Detect which cell encompasses the target text, then output its (X, Y) center coordinate. 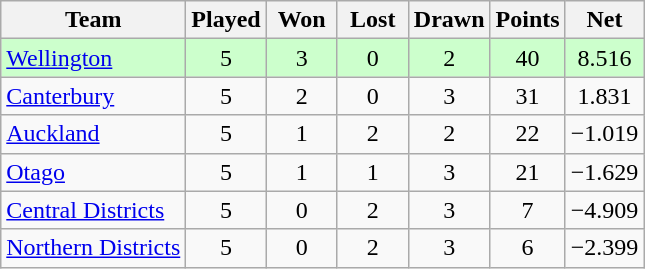
Lost (372, 20)
−1.629 (604, 172)
Net (604, 20)
−2.399 (604, 248)
−1.019 (604, 134)
Canterbury (94, 96)
Wellington (94, 58)
31 (528, 96)
Northern Districts (94, 248)
8.516 (604, 58)
Auckland (94, 134)
Team (94, 20)
Played (226, 20)
Central Districts (94, 210)
40 (528, 58)
21 (528, 172)
1.831 (604, 96)
Points (528, 20)
−4.909 (604, 210)
7 (528, 210)
22 (528, 134)
Won (302, 20)
Drawn (449, 20)
6 (528, 248)
Otago (94, 172)
